Scan for the cell matching the given text and deliver its (x, y) coordinate at center. 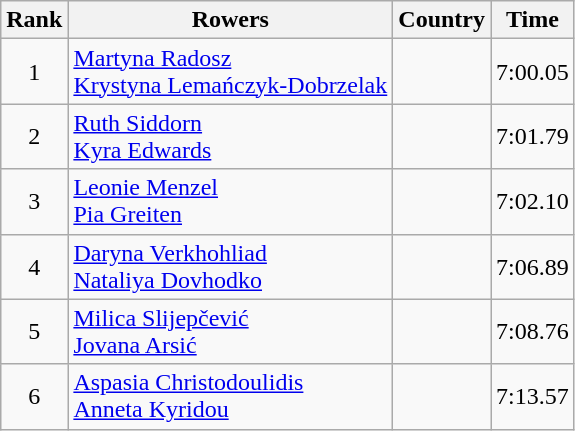
7:08.76 (533, 332)
1 (34, 72)
Martyna RadoszKrystyna Lemańczyk-Dobrzelak (230, 72)
Ruth SiddornKyra Edwards (230, 136)
7:02.10 (533, 202)
Rank (34, 20)
6 (34, 396)
7:01.79 (533, 136)
7:06.89 (533, 266)
Rowers (230, 20)
Daryna VerkhohliadNataliya Dovhodko (230, 266)
Time (533, 20)
Country (442, 20)
7:13.57 (533, 396)
Leonie MenzelPia Greiten (230, 202)
2 (34, 136)
4 (34, 266)
7:00.05 (533, 72)
5 (34, 332)
Milica SlijepčevićJovana Arsić (230, 332)
Aspasia ChristodoulidisAnneta Kyridou (230, 396)
3 (34, 202)
